Locate the cell with the specified text and output its (X, Y) center coordinate. 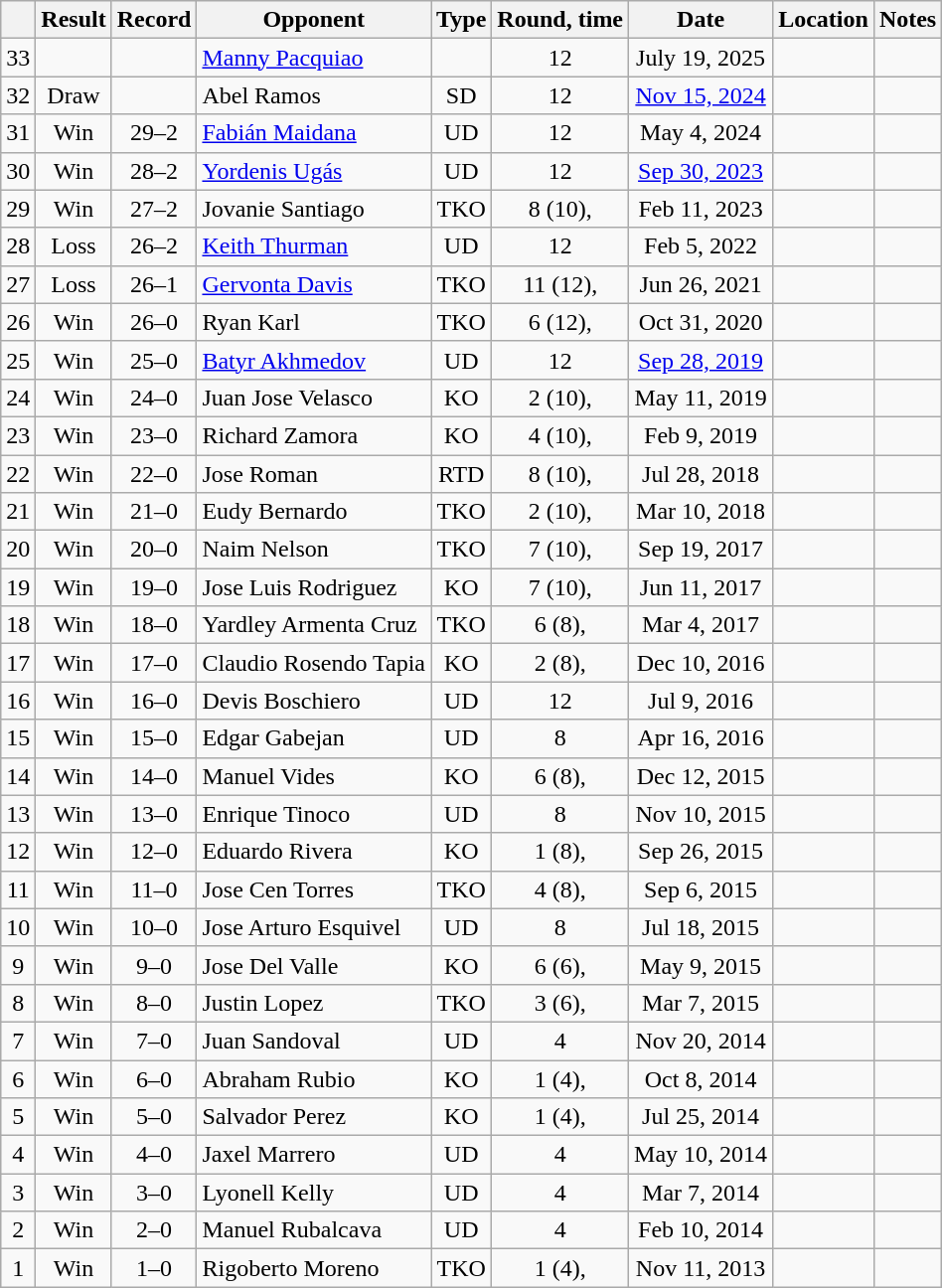
Richard Zamora (314, 435)
15 (18, 738)
Apr 16, 2016 (702, 738)
Nov 15, 2024 (702, 95)
1 (18, 1268)
26–1 (154, 284)
Manuel Vides (314, 776)
Batyr Akhmedov (314, 360)
4 (8), (560, 889)
Dec 10, 2016 (702, 663)
26–0 (154, 322)
21–0 (154, 512)
Sep 6, 2015 (702, 889)
6 (18, 1078)
5–0 (154, 1117)
18–0 (154, 625)
30 (18, 171)
Nov 20, 2014 (702, 1041)
29–2 (154, 133)
Sep 28, 2019 (702, 360)
Sep 30, 2023 (702, 171)
May 9, 2015 (702, 965)
Justin Lopez (314, 1003)
Feb 9, 2019 (702, 435)
May 10, 2014 (702, 1155)
Lyonell Kelly (314, 1193)
Sep 19, 2017 (702, 550)
3 (18, 1193)
24 (18, 398)
33 (18, 58)
Jose Del Valle (314, 965)
Oct 31, 2020 (702, 322)
Feb 10, 2014 (702, 1230)
Eudy Bernardo (314, 512)
28–2 (154, 171)
17 (18, 663)
May 11, 2019 (702, 398)
16 (18, 701)
Jun 26, 2021 (702, 284)
31 (18, 133)
Jose Cen Torres (314, 889)
Mar 7, 2014 (702, 1193)
19–0 (154, 587)
3 (6), (560, 1003)
2 (8), (560, 663)
25–0 (154, 360)
Sep 26, 2015 (702, 852)
Result (74, 20)
Opponent (314, 20)
July 19, 2025 (702, 58)
14–0 (154, 776)
Naim Nelson (314, 550)
20–0 (154, 550)
7 (18, 1041)
Yordenis Ugás (314, 171)
19 (18, 587)
Record (154, 20)
RTD (461, 474)
Round, time (560, 20)
Ryan Karl (314, 322)
21 (18, 512)
Feb 11, 2023 (702, 209)
32 (18, 95)
Yardley Armenta Cruz (314, 625)
13 (18, 814)
Mar 4, 2017 (702, 625)
Dec 12, 2015 (702, 776)
Juan Jose Velasco (314, 398)
16–0 (154, 701)
Edgar Gabejan (314, 738)
5 (18, 1117)
Abraham Rubio (314, 1078)
20 (18, 550)
Jovanie Santiago (314, 209)
10 (18, 927)
Abel Ramos (314, 95)
Jun 11, 2017 (702, 587)
2–0 (154, 1230)
Nov 10, 2015 (702, 814)
Keith Thurman (314, 246)
Jose Roman (314, 474)
4–0 (154, 1155)
Date (702, 20)
Manny Pacquiao (314, 58)
26 (18, 322)
27 (18, 284)
9–0 (154, 965)
Manuel Rubalcava (314, 1230)
SD (461, 95)
11 (18, 889)
2 (18, 1230)
Enrique Tinoco (314, 814)
23–0 (154, 435)
Jul 9, 2016 (702, 701)
13–0 (154, 814)
18 (18, 625)
Mar 10, 2018 (702, 512)
Mar 7, 2015 (702, 1003)
26–2 (154, 246)
May 4, 2024 (702, 133)
Claudio Rosendo Tapia (314, 663)
Gervonta Davis (314, 284)
3–0 (154, 1193)
25 (18, 360)
Salvador Perez (314, 1117)
Fabián Maidana (314, 133)
22 (18, 474)
6 (6), (560, 965)
Jul 28, 2018 (702, 474)
Devis Boschiero (314, 701)
4 (10), (560, 435)
Draw (74, 95)
10–0 (154, 927)
11–0 (154, 889)
Juan Sandoval (314, 1041)
Type (461, 20)
8–0 (154, 1003)
Feb 5, 2022 (702, 246)
6–0 (154, 1078)
Rigoberto Moreno (314, 1268)
1–0 (154, 1268)
1 (8), (560, 852)
Nov 11, 2013 (702, 1268)
7–0 (154, 1041)
Oct 8, 2014 (702, 1078)
6 (12), (560, 322)
14 (18, 776)
Notes (907, 20)
Location (824, 20)
11 (12), (560, 284)
27–2 (154, 209)
Jose Arturo Esquivel (314, 927)
17–0 (154, 663)
22–0 (154, 474)
9 (18, 965)
Jaxel Marrero (314, 1155)
Eduardo Rivera (314, 852)
24–0 (154, 398)
Jul 25, 2014 (702, 1117)
Jul 18, 2015 (702, 927)
12–0 (154, 852)
23 (18, 435)
Jose Luis Rodriguez (314, 587)
29 (18, 209)
15–0 (154, 738)
28 (18, 246)
